Extract the [x, y] coordinate from the center of the cell holding the provided text.  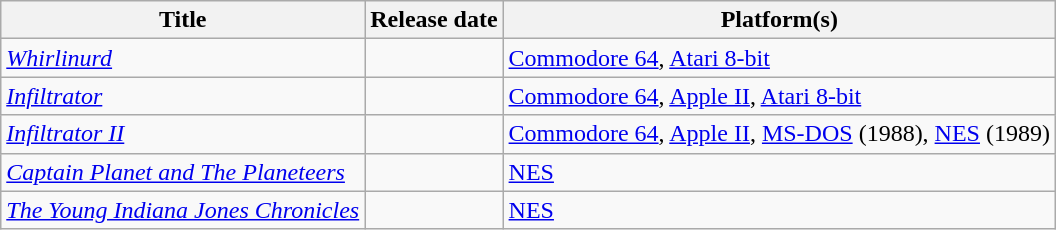
Commodore 64, Atari 8-bit [779, 58]
Release date [434, 20]
Title [183, 20]
The Young Indiana Jones Chronicles [183, 210]
Commodore 64, Apple II, MS-DOS (1988), NES (1989) [779, 134]
Captain Planet and The Planeteers [183, 172]
Whirlinurd [183, 58]
Commodore 64, Apple II, Atari 8-bit [779, 96]
Infiltrator II [183, 134]
Platform(s) [779, 20]
Infiltrator [183, 96]
